Find where the given text appears and provide that cell's center as (X, Y) coordinate. 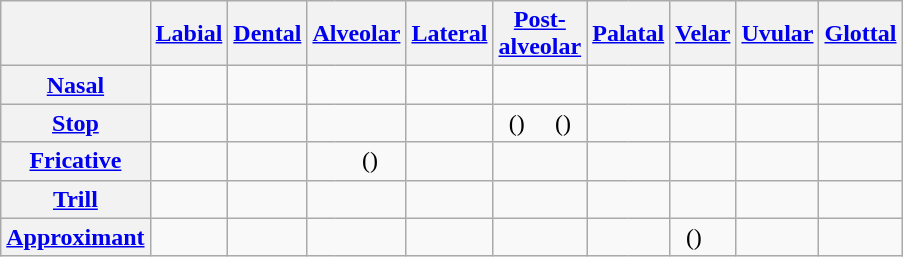
Nasal (76, 85)
Glottal (860, 34)
Dental (268, 34)
Trill (76, 199)
Uvular (778, 34)
Approximant (76, 237)
Lateral (450, 34)
Alveolar (356, 34)
Palatal (628, 34)
Post-alveolar (540, 34)
Labial (189, 34)
Stop (76, 123)
Fricative (76, 161)
Velar (703, 34)
